Output the [x, y] coordinate of the center of the cell containing the given text.  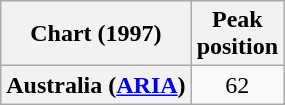
62 [237, 85]
Peakposition [237, 34]
Chart (1997) [96, 34]
Australia (ARIA) [96, 85]
